Extract the (X, Y) coordinate from the center of the cell holding the provided text.  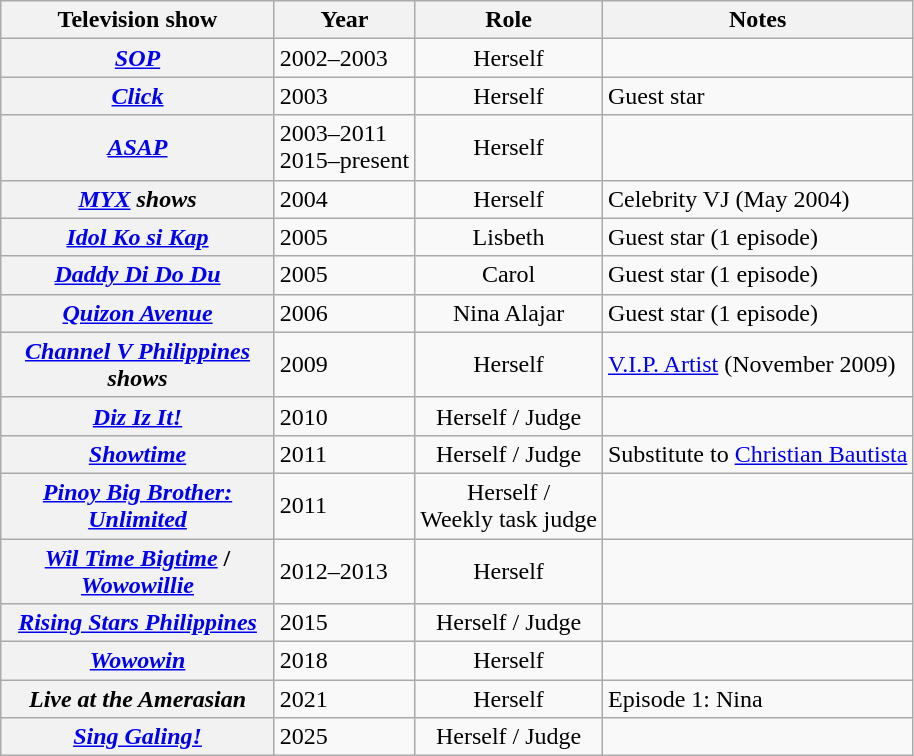
Quizon Avenue (138, 313)
Celebrity VJ (May 2004) (757, 199)
2003–20112015–present (344, 148)
Pinoy Big Brother: Unlimited (138, 506)
Showtime (138, 454)
Carol (509, 275)
Nina Alajar (509, 313)
Sing Galing! (138, 737)
SOP (138, 58)
Live at the Amerasian (138, 699)
Click (138, 96)
Guest star (757, 96)
2018 (344, 661)
Rising Stars Philippines (138, 623)
2015 (344, 623)
Television show (138, 20)
Notes (757, 20)
2009 (344, 364)
Substitute to Christian Bautista (757, 454)
2025 (344, 737)
Lisbeth (509, 237)
2006 (344, 313)
Year (344, 20)
2002–2003 (344, 58)
Episode 1: Nina (757, 699)
Idol Ko si Kap (138, 237)
Channel V Philippines shows (138, 364)
Herself /Weekly task judge (509, 506)
2010 (344, 416)
Diz Iz It! (138, 416)
Wil Time Bigtime / Wowowillie (138, 570)
Role (509, 20)
2021 (344, 699)
Wowowin (138, 661)
Daddy Di Do Du (138, 275)
ASAP (138, 148)
2004 (344, 199)
MYX shows (138, 199)
2012–2013 (344, 570)
V.I.P. Artist (November 2009) (757, 364)
2003 (344, 96)
